Return the [x, y] coordinate for the center point of the cell that contains the specified text.  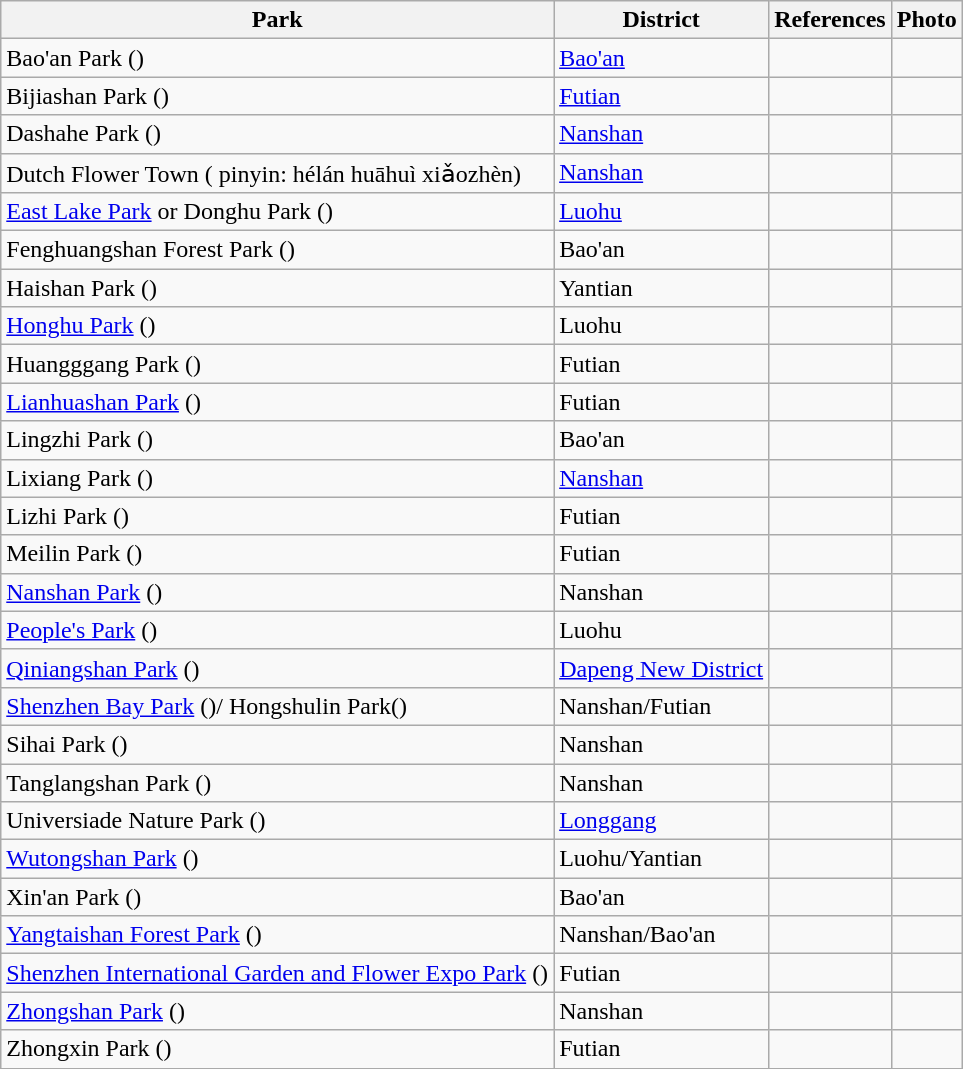
Dashahe Park () [278, 134]
Longgang [662, 821]
Tanglangshan Park () [278, 783]
Meilin Park () [278, 554]
Lingzhi Park () [278, 440]
Zhongshan Park () [278, 1011]
Honghu Park () [278, 326]
Yantian [662, 288]
East Lake Park or Donghu Park () [278, 212]
Dapeng New District [662, 668]
Park [278, 20]
Nanshan/Futian [662, 706]
People's Park () [278, 630]
Bao'an Park () [278, 58]
Universiade Nature Park () [278, 821]
Sihai Park () [278, 744]
Fenghuangshan Forest Park () [278, 250]
Huangggang Park () [278, 364]
Photo [926, 20]
Wutongshan Park () [278, 859]
Qiniangshan Park () [278, 668]
Zhongxin Park () [278, 1049]
Lizhi Park () [278, 516]
Nanshan Park () [278, 592]
Shenzhen Bay Park ()/ Hongshulin Park() [278, 706]
District [662, 20]
References [830, 20]
Dutch Flower Town ( pinyin: hélán huāhuì xiǎozhèn) [278, 173]
Bijiashan Park () [278, 96]
Luohu/Yantian [662, 859]
Lixiang Park () [278, 478]
Yangtaishan Forest Park () [278, 935]
Xin'an Park () [278, 897]
Lianhuashan Park () [278, 402]
Haishan Park () [278, 288]
Shenzhen International Garden and Flower Expo Park () [278, 973]
Nanshan/Bao'an [662, 935]
